Provide the (x, y) coordinate of the cell's center where the given text is located.  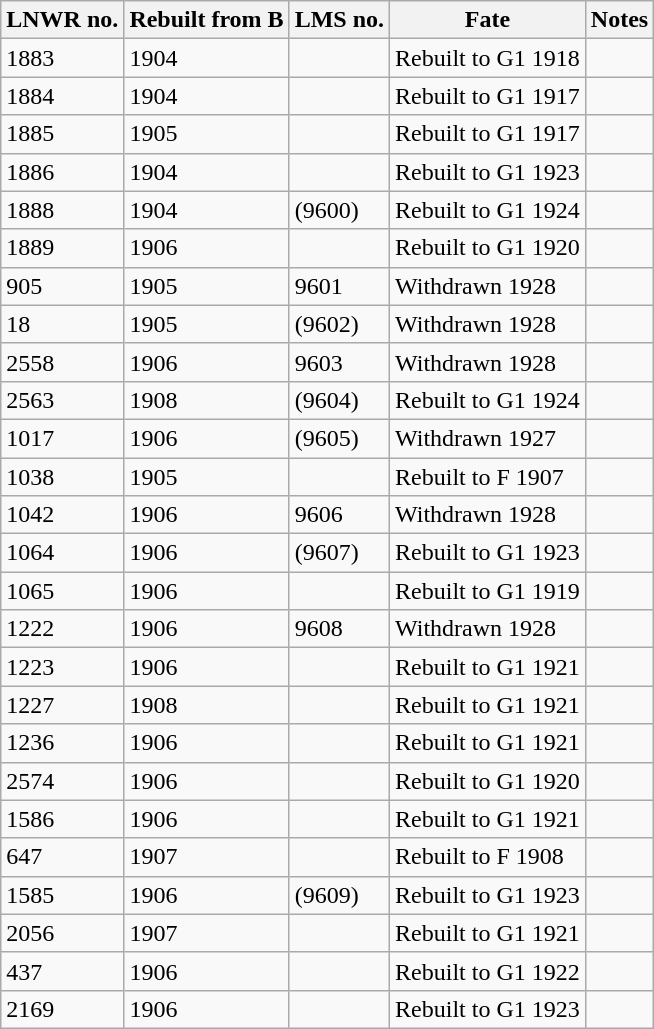
Rebuilt to F 1907 (488, 477)
1586 (62, 819)
2563 (62, 400)
Rebuilt to F 1908 (488, 857)
(9605) (339, 438)
(9604) (339, 400)
9606 (339, 515)
1042 (62, 515)
Withdrawn 1927 (488, 438)
2056 (62, 933)
Rebuilt to G1 1919 (488, 591)
(9607) (339, 553)
1889 (62, 248)
1222 (62, 629)
1885 (62, 134)
9603 (339, 362)
1886 (62, 172)
2558 (62, 362)
437 (62, 971)
(9602) (339, 324)
Rebuilt to G1 1918 (488, 58)
1223 (62, 667)
1065 (62, 591)
1017 (62, 438)
LMS no. (339, 20)
1884 (62, 96)
1227 (62, 705)
647 (62, 857)
9608 (339, 629)
2169 (62, 1009)
1038 (62, 477)
LNWR no. (62, 20)
1236 (62, 743)
18 (62, 324)
1888 (62, 210)
1585 (62, 895)
2574 (62, 781)
1064 (62, 553)
Notes (619, 20)
Rebuilt from B (206, 20)
(9609) (339, 895)
Fate (488, 20)
Rebuilt to G1 1922 (488, 971)
9601 (339, 286)
(9600) (339, 210)
905 (62, 286)
1883 (62, 58)
